Pinpoint the cell where the given text exists, returning its (X, Y) midpoint coordinate. 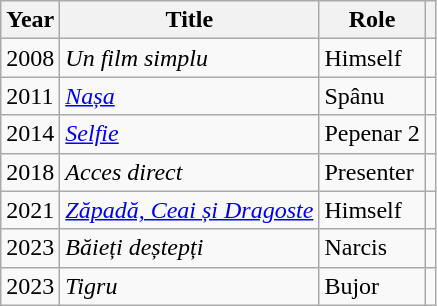
Year (30, 20)
2011 (30, 96)
Title (190, 20)
Bujor (372, 286)
Băieți deștepți (190, 248)
Role (372, 20)
Pepenar 2 (372, 134)
2014 (30, 134)
2008 (30, 58)
Nașa (190, 96)
Spânu (372, 96)
2021 (30, 210)
Narcis (372, 248)
Acces direct (190, 172)
Zăpadă, Ceai și Dragoste (190, 210)
Un film simplu (190, 58)
2018 (30, 172)
Selfie (190, 134)
Presenter (372, 172)
Tigru (190, 286)
